Capture the cell that displays the provided text and extract its (x, y) central coordinate. 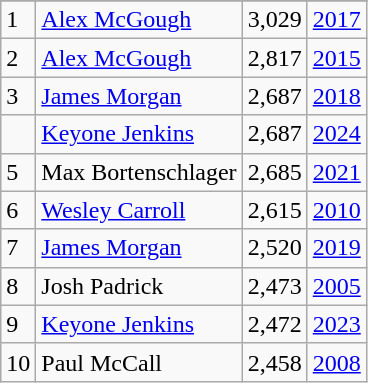
10 (18, 362)
2008 (336, 362)
Max Bortenschlager (139, 172)
9 (18, 324)
8 (18, 286)
2024 (336, 134)
7 (18, 248)
6 (18, 210)
2,685 (274, 172)
2,472 (274, 324)
2 (18, 58)
2,520 (274, 248)
2021 (336, 172)
2015 (336, 58)
Wesley Carroll (139, 210)
2010 (336, 210)
Paul McCall (139, 362)
2019 (336, 248)
2023 (336, 324)
1 (18, 20)
3 (18, 96)
2,817 (274, 58)
2017 (336, 20)
2018 (336, 96)
5 (18, 172)
Josh Padrick (139, 286)
2,615 (274, 210)
2,458 (274, 362)
3,029 (274, 20)
2,473 (274, 286)
2005 (336, 286)
